Locate the cell with the specified text and output its (x, y) center coordinate. 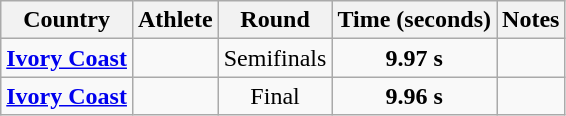
Athlete (175, 20)
9.96 s (414, 96)
Semifinals (275, 58)
Country (67, 20)
Final (275, 96)
Round (275, 20)
Notes (531, 20)
9.97 s (414, 58)
Time (seconds) (414, 20)
